Capture the cell that displays the provided text and extract its (X, Y) central coordinate. 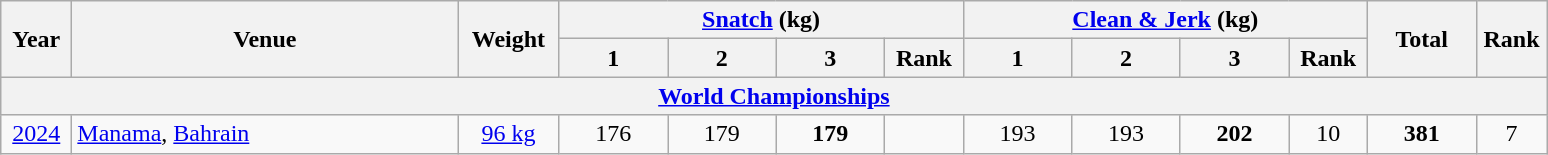
Snatch (kg) (761, 20)
202 (1234, 134)
2024 (36, 134)
7 (1512, 134)
World Championships (774, 96)
Clean & Jerk (kg) (1165, 20)
Manama, Bahrain (265, 134)
Weight (508, 39)
Year (36, 39)
381 (1422, 134)
Venue (265, 39)
10 (1328, 134)
96 kg (508, 134)
176 (614, 134)
Total (1422, 39)
